Identify which cell holds the provided text, then report its [X, Y] central coordinate. 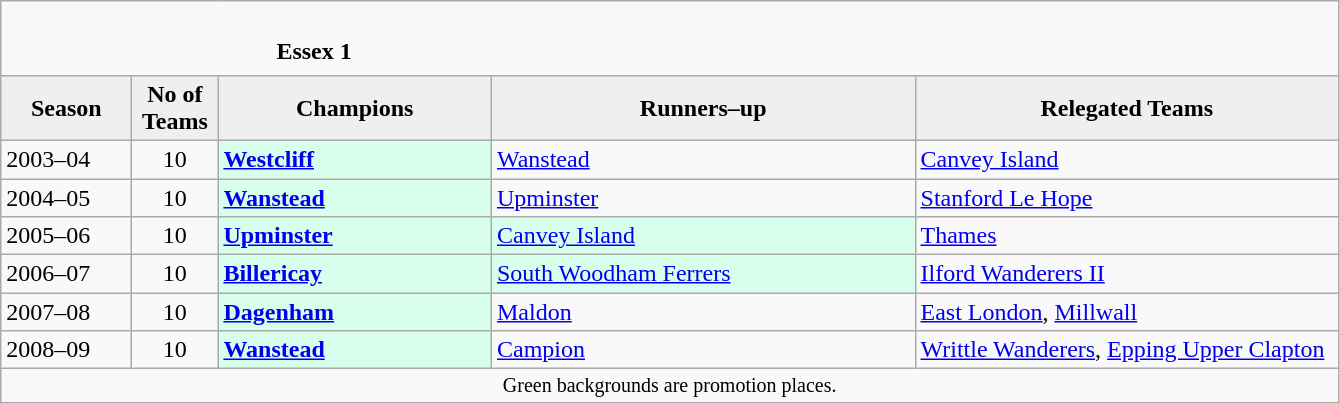
Season [66, 108]
No of Teams [175, 108]
East London, Millwall [1127, 312]
Dagenham [355, 312]
Stanford Le Hope [1127, 197]
South Woodham Ferrers [703, 274]
2006–07 [66, 274]
2005–06 [66, 236]
2004–05 [66, 197]
Maldon [703, 312]
2007–08 [66, 312]
2008–09 [66, 350]
Ilford Wanderers II [1127, 274]
Campion [703, 350]
Champions [355, 108]
Westcliff [355, 159]
Green backgrounds are promotion places. [670, 386]
2003–04 [66, 159]
Writtle Wanderers, Epping Upper Clapton [1127, 350]
Billericay [355, 274]
Relegated Teams [1127, 108]
Runners–up [703, 108]
Thames [1127, 236]
